For the text-containing cell, return its midpoint in (x, y) coordinate format. 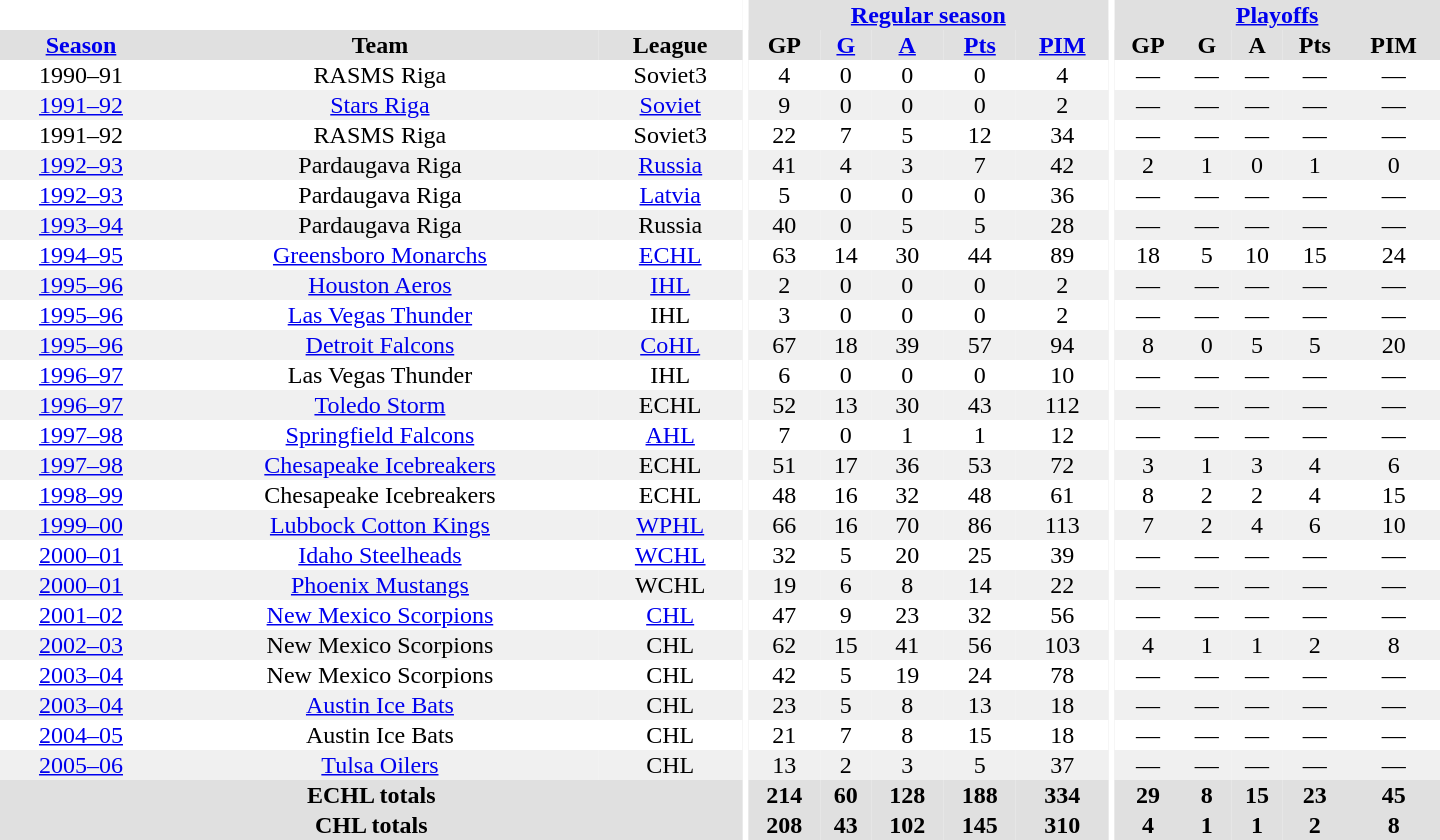
67 (784, 345)
2002–03 (81, 645)
Playoffs (1277, 15)
Houston Aeros (380, 285)
57 (980, 345)
Regular season (928, 15)
Team (380, 45)
1998–99 (81, 495)
112 (1062, 405)
208 (784, 825)
2004–05 (81, 735)
Phoenix Mustangs (380, 585)
113 (1062, 525)
60 (846, 795)
51 (784, 465)
53 (980, 465)
Springfield Falcons (380, 435)
Lubbock Cotton Kings (380, 525)
62 (784, 645)
2005–06 (81, 765)
Toledo Storm (380, 405)
28 (1062, 225)
League (670, 45)
103 (1062, 645)
2001–02 (81, 615)
78 (1062, 675)
334 (1062, 795)
CHL totals (371, 825)
Idaho Steelheads (380, 555)
145 (980, 825)
Stars Riga (380, 105)
128 (908, 795)
61 (1062, 495)
47 (784, 615)
37 (1062, 765)
44 (980, 255)
CoHL (670, 345)
1994–95 (81, 255)
WPHL (670, 525)
72 (1062, 465)
AHL (670, 435)
40 (784, 225)
52 (784, 405)
188 (980, 795)
66 (784, 525)
102 (908, 825)
21 (784, 735)
ECHL totals (371, 795)
86 (980, 525)
Season (81, 45)
89 (1062, 255)
214 (784, 795)
1990–91 (81, 75)
17 (846, 465)
Soviet (670, 105)
Greensboro Monarchs (380, 255)
70 (908, 525)
29 (1148, 795)
94 (1062, 345)
1999–00 (81, 525)
Latvia (670, 195)
Detroit Falcons (380, 345)
25 (980, 555)
45 (1394, 795)
63 (784, 255)
Tulsa Oilers (380, 765)
1993–94 (81, 225)
310 (1062, 825)
34 (1062, 135)
